From the cell containing the given text, extract its center point as (X, Y) coordinate. 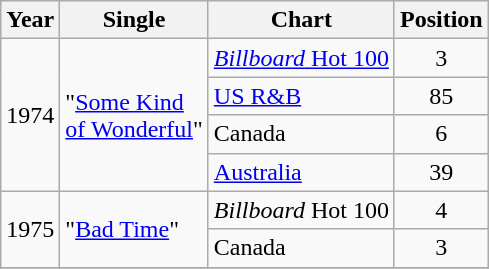
Chart (301, 20)
85 (441, 96)
39 (441, 172)
1975 (30, 229)
Australia (301, 172)
"Some Kindof Wonderful" (134, 115)
Single (134, 20)
US R&B (301, 96)
Year (30, 20)
6 (441, 134)
"Bad Time" (134, 229)
Position (441, 20)
4 (441, 210)
1974 (30, 115)
